Scan for the cell matching the given text and deliver its [x, y] coordinate at center. 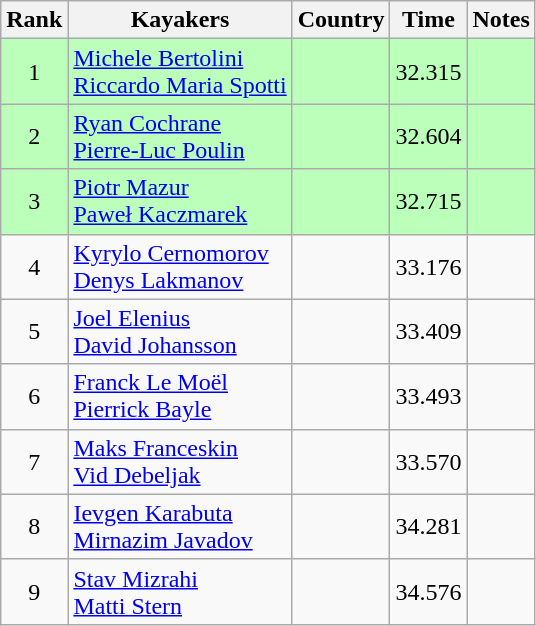
33.570 [428, 462]
7 [34, 462]
Ievgen KarabutaMirnazim Javadov [180, 526]
Piotr MazurPaweł Kaczmarek [180, 202]
6 [34, 396]
32.715 [428, 202]
33.493 [428, 396]
33.409 [428, 332]
Kayakers [180, 20]
Stav MizrahiMatti Stern [180, 592]
9 [34, 592]
3 [34, 202]
Time [428, 20]
2 [34, 136]
Michele BertoliniRiccardo Maria Spotti [180, 72]
Rank [34, 20]
34.281 [428, 526]
1 [34, 72]
34.576 [428, 592]
Franck Le MoëlPierrick Bayle [180, 396]
33.176 [428, 266]
32.315 [428, 72]
Ryan CochranePierre-Luc Poulin [180, 136]
32.604 [428, 136]
4 [34, 266]
Joel EleniusDavid Johansson [180, 332]
Notes [501, 20]
Maks FranceskinVid Debeljak [180, 462]
8 [34, 526]
5 [34, 332]
Country [341, 20]
Kyrylo CernomorovDenys Lakmanov [180, 266]
